Locate the cell with the specified text and output its [x, y] center coordinate. 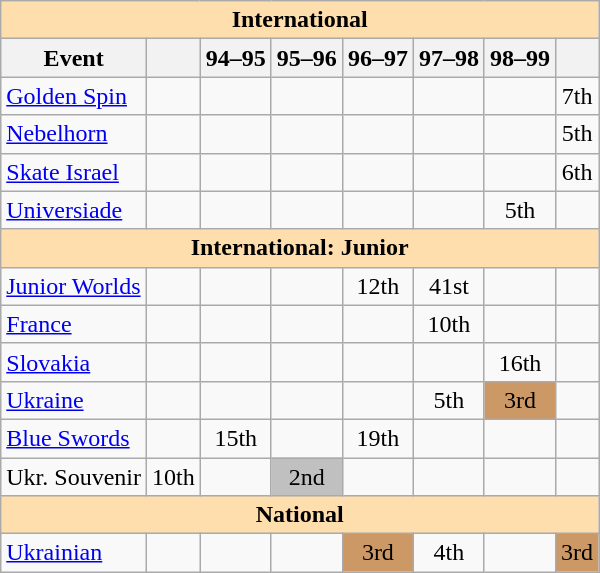
Blue Swords [74, 438]
National [300, 515]
Event [74, 58]
6th [578, 172]
Skate Israel [74, 172]
97–98 [448, 58]
Golden Spin [74, 96]
2nd [306, 477]
France [74, 324]
15th [236, 438]
95–96 [306, 58]
41st [448, 286]
7th [578, 96]
Universiade [74, 210]
Ukr. Souvenir [74, 477]
Junior Worlds [74, 286]
96–97 [378, 58]
12th [378, 286]
International [300, 20]
Ukrainian [74, 553]
16th [520, 362]
Nebelhorn [74, 134]
94–95 [236, 58]
Slovakia [74, 362]
4th [448, 553]
Ukraine [74, 400]
19th [378, 438]
98–99 [520, 58]
International: Junior [300, 248]
